Scan for the cell matching the given text and deliver its [x, y] coordinate at center. 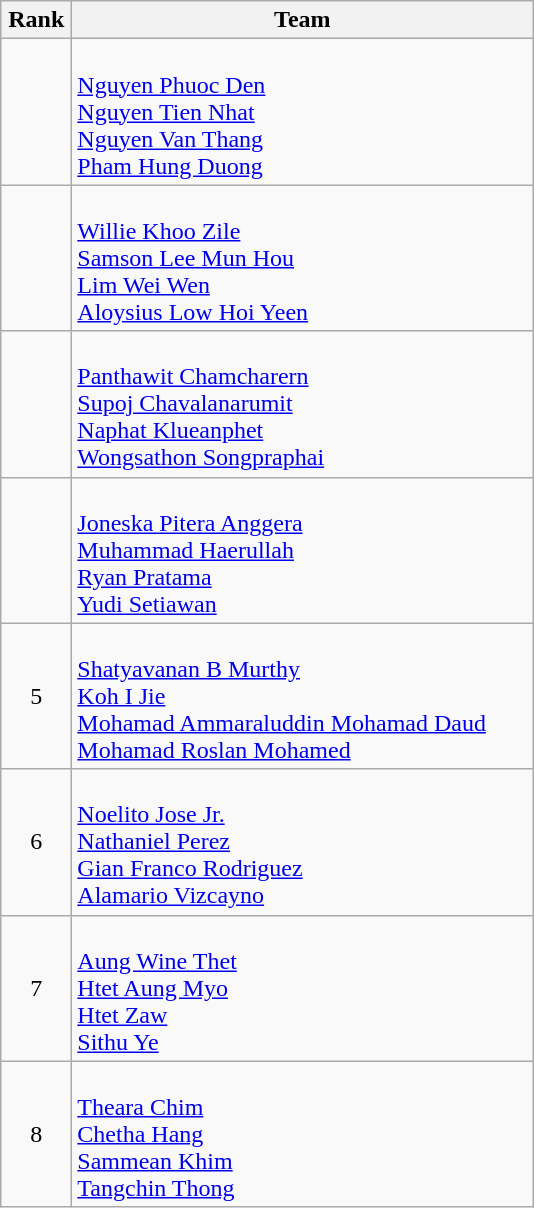
7 [36, 988]
Joneska Pitera AnggeraMuhammad HaerullahRyan PratamaYudi Setiawan [302, 550]
Team [302, 20]
Panthawit ChamcharernSupoj ChavalanarumitNaphat KlueanphetWongsathon Songpraphai [302, 404]
Rank [36, 20]
Aung Wine ThetHtet Aung MyoHtet ZawSithu Ye [302, 988]
Noelito Jose Jr.Nathaniel PerezGian Franco RodriguezAlamario Vizcayno [302, 842]
5 [36, 696]
Shatyavanan B MurthyKoh I JieMohamad Ammaraluddin Mohamad DaudMohamad Roslan Mohamed [302, 696]
Theara ChimChetha HangSammean KhimTangchin Thong [302, 1134]
Willie Khoo ZileSamson Lee Mun HouLim Wei WenAloysius Low Hoi Yeen [302, 258]
6 [36, 842]
Nguyen Phuoc DenNguyen Tien NhatNguyen Van ThangPham Hung Duong [302, 112]
8 [36, 1134]
